For the text-containing cell, return its midpoint in (X, Y) coordinate format. 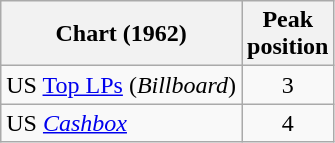
4 (288, 123)
US Cashbox (122, 123)
3 (288, 85)
Chart (1962) (122, 34)
Peakposition (288, 34)
US Top LPs (Billboard) (122, 85)
